Extract the (x, y) coordinate from the center of the cell holding the provided text.  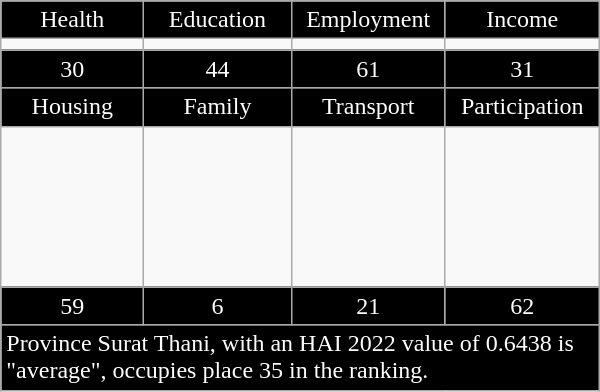
Education (218, 20)
62 (522, 306)
Health (72, 20)
Province Surat Thani, with an HAI 2022 value of 0.6438 is "average", occupies place 35 in the ranking. (300, 358)
Income (522, 20)
44 (218, 69)
6 (218, 306)
30 (72, 69)
Transport (368, 107)
61 (368, 69)
Housing (72, 107)
Employment (368, 20)
31 (522, 69)
Family (218, 107)
Participation (522, 107)
21 (368, 306)
59 (72, 306)
